Capture the cell that displays the provided text and extract its [X, Y] central coordinate. 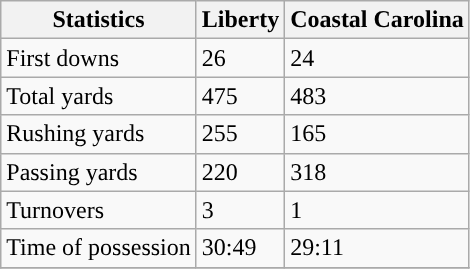
483 [378, 96]
220 [240, 172]
24 [378, 58]
Statistics [99, 20]
165 [378, 134]
29:11 [378, 248]
Time of possession [99, 248]
Total yards [99, 96]
Turnovers [99, 210]
475 [240, 96]
255 [240, 134]
Passing yards [99, 172]
26 [240, 58]
1 [378, 210]
318 [378, 172]
Rushing yards [99, 134]
Coastal Carolina [378, 20]
Liberty [240, 20]
First downs [99, 58]
30:49 [240, 248]
3 [240, 210]
